Identify which cell holds the provided text, then report its (X, Y) central coordinate. 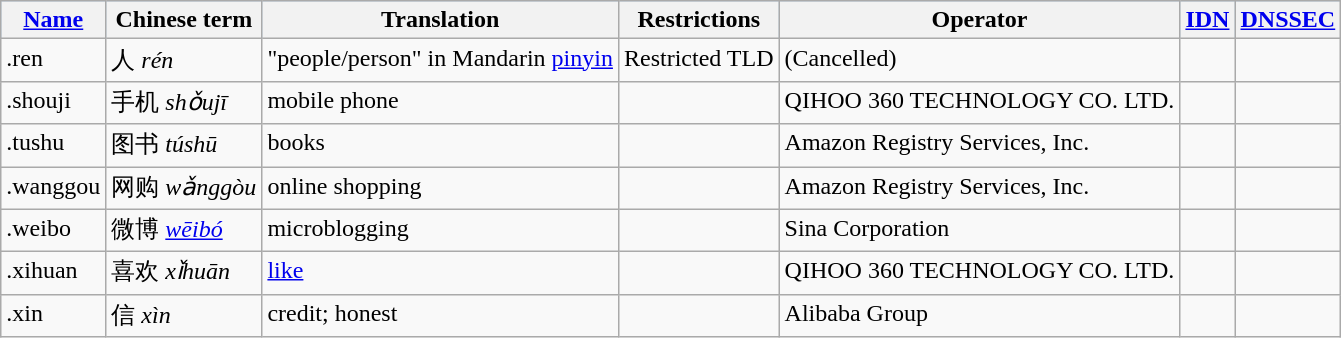
Translation (440, 20)
.weibo (54, 230)
online shopping (440, 188)
like (440, 274)
mobile phone (440, 102)
.xihuan (54, 274)
Restricted TLD (698, 60)
"people/person" in Mandarin pinyin (440, 60)
Restrictions (698, 20)
网购 wǎnggòu (184, 188)
microblogging (440, 230)
Name (54, 20)
IDN (1208, 20)
Chinese term (184, 20)
信 xìn (184, 316)
.wanggou (54, 188)
books (440, 146)
手机 shǒujī (184, 102)
.ren (54, 60)
(Cancelled) (980, 60)
.xin (54, 316)
Operator (980, 20)
图书 túshū (184, 146)
Sina Corporation (980, 230)
喜欢 xǐhuān (184, 274)
credit; honest (440, 316)
.tushu (54, 146)
人 rén (184, 60)
微博 wēibó (184, 230)
.shouji (54, 102)
DNSSEC (1288, 20)
Alibaba Group (980, 316)
